Detect which cell encompasses the target text, then output its (x, y) center coordinate. 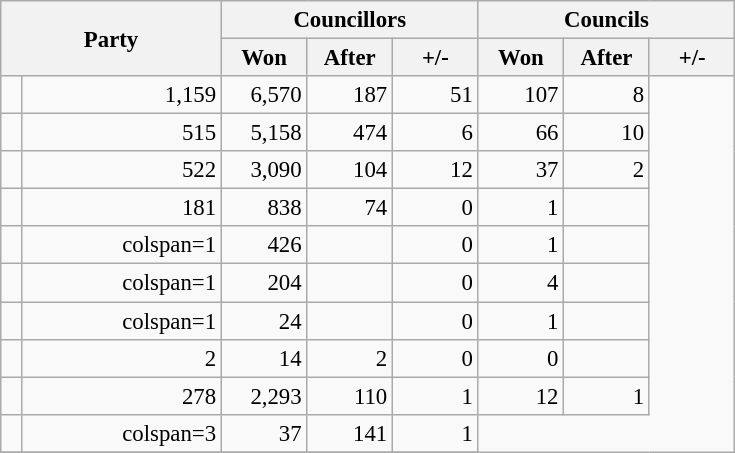
110 (350, 396)
1,159 (121, 95)
66 (521, 133)
3,090 (264, 170)
14 (264, 358)
426 (264, 245)
10 (607, 133)
74 (350, 208)
474 (350, 133)
141 (350, 433)
Councils (606, 20)
24 (264, 321)
181 (121, 208)
Party (112, 38)
6,570 (264, 95)
104 (350, 170)
51 (436, 95)
107 (521, 95)
838 (264, 208)
515 (121, 133)
187 (350, 95)
522 (121, 170)
5,158 (264, 133)
204 (264, 283)
Councillors (350, 20)
6 (436, 133)
2,293 (264, 396)
4 (521, 283)
8 (607, 95)
colspan=3 (121, 433)
278 (121, 396)
